Identify which cell holds the provided text, then report its (X, Y) central coordinate. 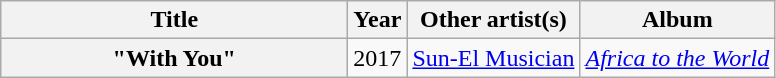
Sun-El Musician (494, 58)
Other artist(s) (494, 20)
Year (378, 20)
Africa to the World (678, 58)
Title (174, 20)
"With You" (174, 58)
2017 (378, 58)
Album (678, 20)
